Return [X, Y] of the center of cell containing provided text 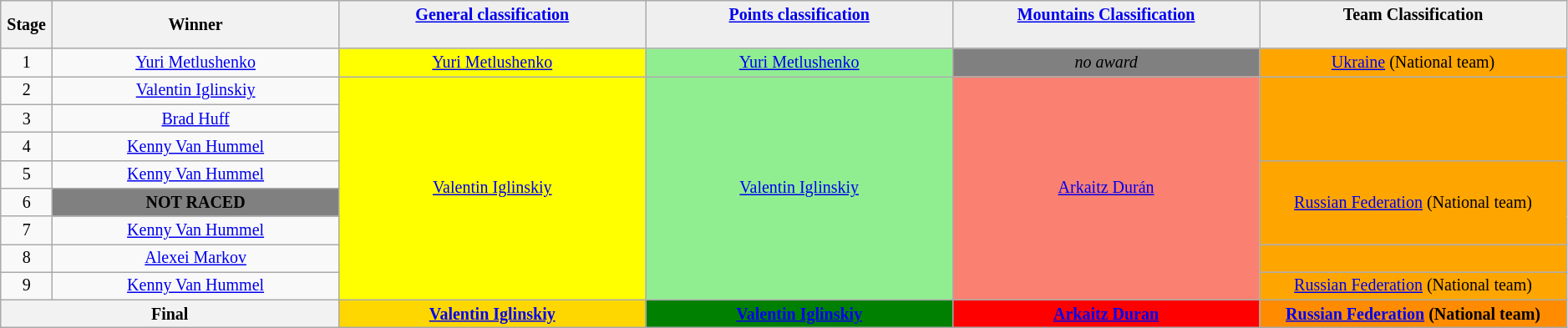
9 [27, 285]
7 [27, 230]
2 [27, 90]
Team Classification [1413, 25]
NOT RACED [195, 202]
no award [1106, 63]
3 [27, 119]
8 [27, 259]
General classification [493, 25]
1 [27, 63]
Winner [195, 25]
Mountains Classification [1106, 25]
Arkaitz Durán [1106, 189]
5 [27, 174]
4 [27, 147]
Alexei Markov [195, 259]
Final [170, 314]
Ukraine (National team) [1413, 63]
Arkaitz Duran [1106, 314]
Brad Huff [195, 119]
Points classification [799, 25]
6 [27, 202]
Stage [27, 25]
